Detect which cell encompasses the target text, then output its [X, Y] center coordinate. 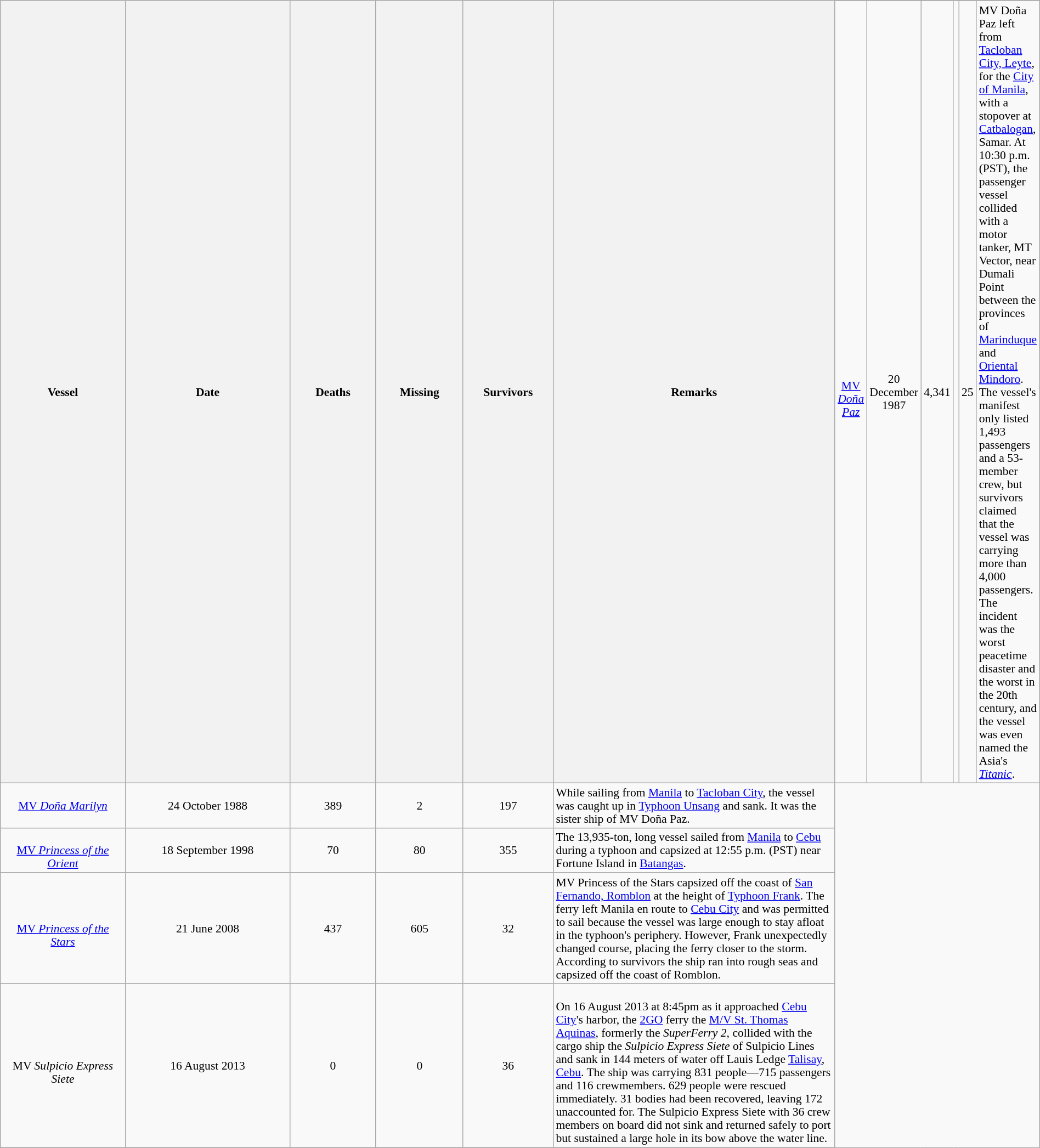
2 [419, 805]
21 June 2008 [207, 929]
MV Sulpicio Express Siete [63, 1066]
Vessel [63, 392]
4,341 [937, 392]
437 [334, 929]
24 October 1988 [207, 805]
197 [508, 805]
MV Princess of the Stars [63, 929]
Missing [419, 392]
605 [419, 929]
18 September 1998 [207, 850]
MV Doña Marilyn [63, 805]
16 August 2013 [207, 1066]
355 [508, 850]
Survivors [508, 392]
Date [207, 392]
80 [419, 850]
MV Princess of the Orient [63, 850]
Remarks [694, 392]
25 [968, 392]
While sailing from Manila to Tacloban City, the vessel was caught up in Typhoon Unsang and sank. It was the sister ship of MV Doña Paz. [694, 805]
389 [334, 805]
36 [508, 1066]
Deaths [334, 392]
20 December 1987 [894, 392]
The 13,935-ton, long vessel sailed from Manila to Cebu during a typhoon and capsized at 12:55 p.m. (PST) near Fortune Island in Batangas. [694, 850]
32 [508, 929]
70 [334, 850]
MV Doña Paz [851, 392]
